From the cell containing the given text, extract its center point as (x, y) coordinate. 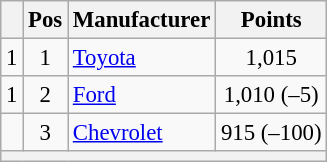
Pos (46, 20)
Ford (142, 95)
3 (46, 133)
1,010 (–5) (272, 95)
915 (–100) (272, 133)
Toyota (142, 58)
Points (272, 20)
Chevrolet (142, 133)
Manufacturer (142, 20)
2 (46, 95)
1,015 (272, 58)
